Extract the [x, y] coordinate from the center of the cell holding the provided text.  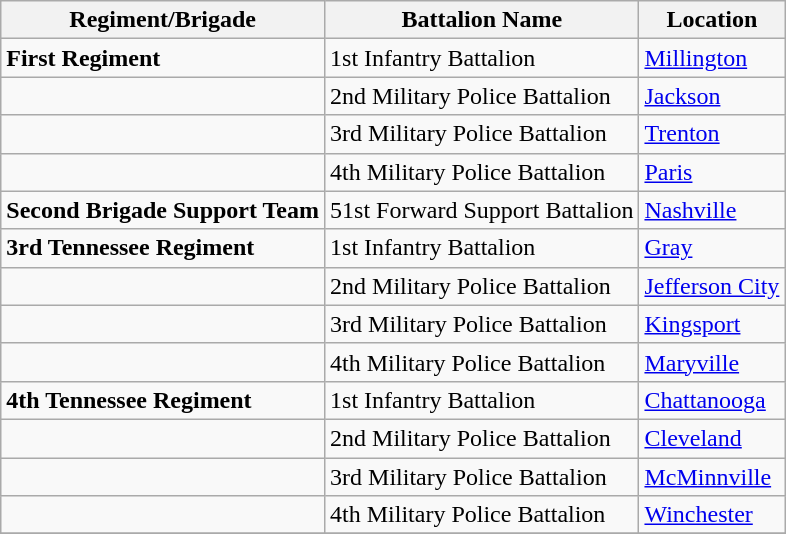
Battalion Name [482, 20]
Kingsport [712, 324]
51st Forward Support Battalion [482, 210]
Jackson [712, 96]
Trenton [712, 134]
Paris [712, 172]
Second Brigade Support Team [163, 210]
Location [712, 20]
4th Tennessee Regiment [163, 400]
Nashville [712, 210]
McMinnville [712, 477]
Cleveland [712, 438]
First Regiment [163, 58]
3rd Tennessee Regiment [163, 248]
Gray [712, 248]
Jefferson City [712, 286]
Millington [712, 58]
Maryville [712, 362]
Winchester [712, 515]
Chattanooga [712, 400]
Regiment/Brigade [163, 20]
